Search for the cell housing the specified text and yield its [X, Y] center coordinate. 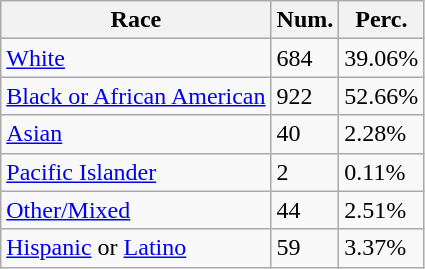
44 [305, 210]
Race [136, 20]
Hispanic or Latino [136, 248]
2.28% [382, 134]
Pacific Islander [136, 172]
Perc. [382, 20]
3.37% [382, 248]
Num. [305, 20]
39.06% [382, 58]
40 [305, 134]
Black or African American [136, 96]
2 [305, 172]
White [136, 58]
Other/Mixed [136, 210]
59 [305, 248]
Asian [136, 134]
922 [305, 96]
52.66% [382, 96]
2.51% [382, 210]
684 [305, 58]
0.11% [382, 172]
